Identify which cell holds the provided text, then report its [X, Y] central coordinate. 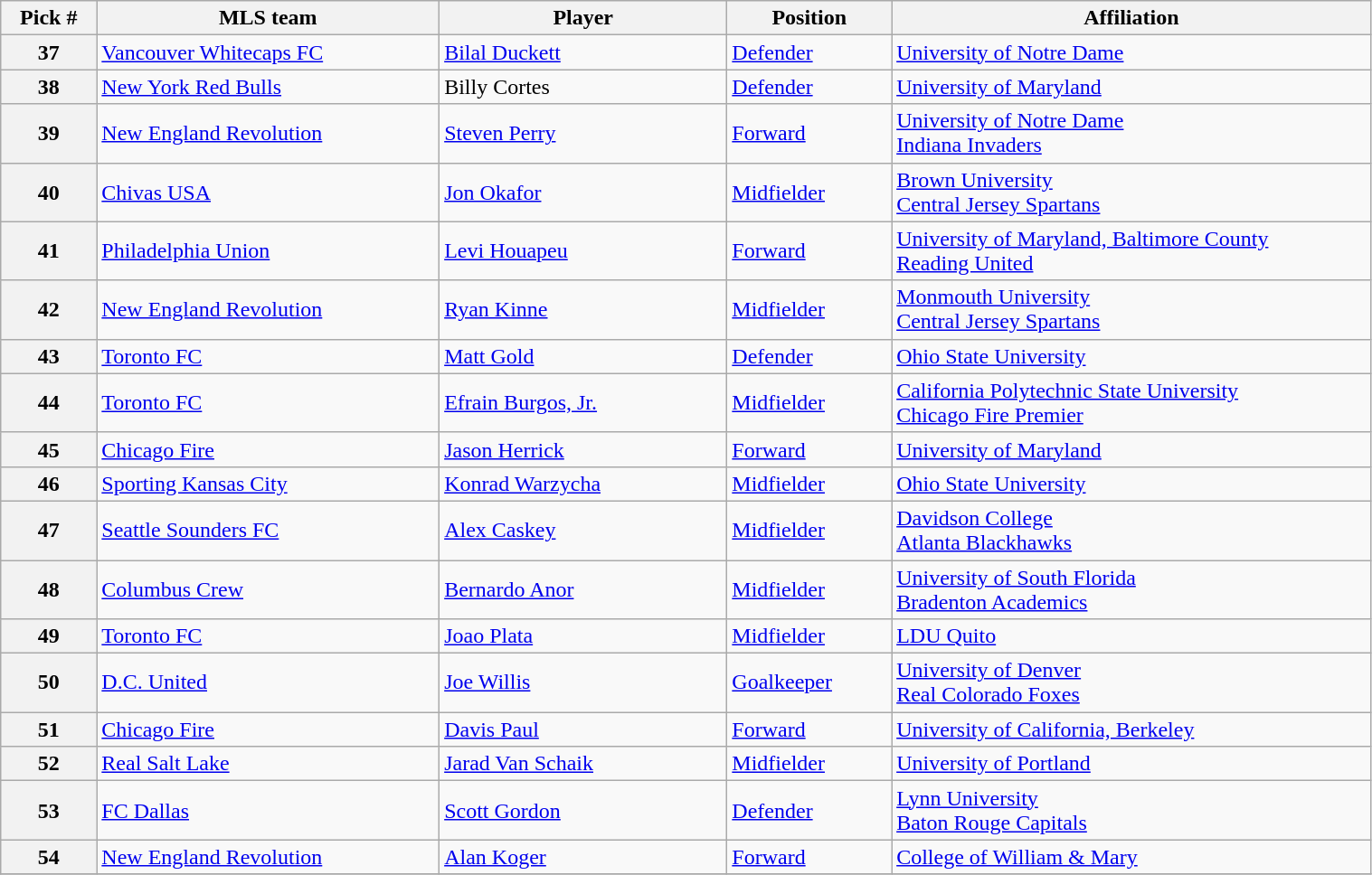
College of William & Mary [1131, 857]
Billy Cortes [583, 87]
Jon Okafor [583, 192]
Levi Houapeu [583, 251]
Affiliation [1131, 18]
Vancouver Whitecaps FC [268, 52]
Alex Caskey [583, 530]
44 [49, 403]
Scott Gordon [583, 810]
University of Maryland, Baltimore CountyReading United [1131, 251]
Bilal Duckett [583, 52]
Real Salt Lake [268, 764]
Columbus Crew [268, 589]
University of Notre DameIndiana Invaders [1131, 134]
Konrad Warzycha [583, 484]
43 [49, 356]
49 [49, 636]
Ryan Kinne [583, 309]
Monmouth UniversityCentral Jersey Spartans [1131, 309]
D.C. United [268, 683]
California Polytechnic State UniversityChicago Fire Premier [1131, 403]
University of Notre Dame [1131, 52]
52 [49, 764]
Position [809, 18]
Jason Herrick [583, 449]
Sporting Kansas City [268, 484]
40 [49, 192]
39 [49, 134]
Joao Plata [583, 636]
Joe Willis [583, 683]
Player [583, 18]
Pick # [49, 18]
46 [49, 484]
54 [49, 857]
Efrain Burgos, Jr. [583, 403]
41 [49, 251]
Bernardo Anor [583, 589]
LDU Quito [1131, 636]
FC Dallas [268, 810]
50 [49, 683]
Brown UniversityCentral Jersey Spartans [1131, 192]
Lynn UniversityBaton Rouge Capitals [1131, 810]
Seattle Sounders FC [268, 530]
University of Portland [1131, 764]
New York Red Bulls [268, 87]
51 [49, 729]
37 [49, 52]
38 [49, 87]
Goalkeeper [809, 683]
48 [49, 589]
University of DenverReal Colorado Foxes [1131, 683]
Steven Perry [583, 134]
University of South FloridaBradenton Academics [1131, 589]
University of California, Berkeley [1131, 729]
MLS team [268, 18]
Matt Gold [583, 356]
47 [49, 530]
Davis Paul [583, 729]
Jarad Van Schaik [583, 764]
42 [49, 309]
Alan Koger [583, 857]
Chivas USA [268, 192]
53 [49, 810]
45 [49, 449]
Davidson CollegeAtlanta Blackhawks [1131, 530]
Philadelphia Union [268, 251]
